Pinpoint the cell where the given text exists, returning its [X, Y] midpoint coordinate. 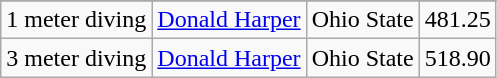
481.25 [458, 20]
1 meter diving [76, 20]
3 meter diving [76, 58]
518.90 [458, 58]
